Output the [x, y] coordinate of the center of the cell containing the given text.  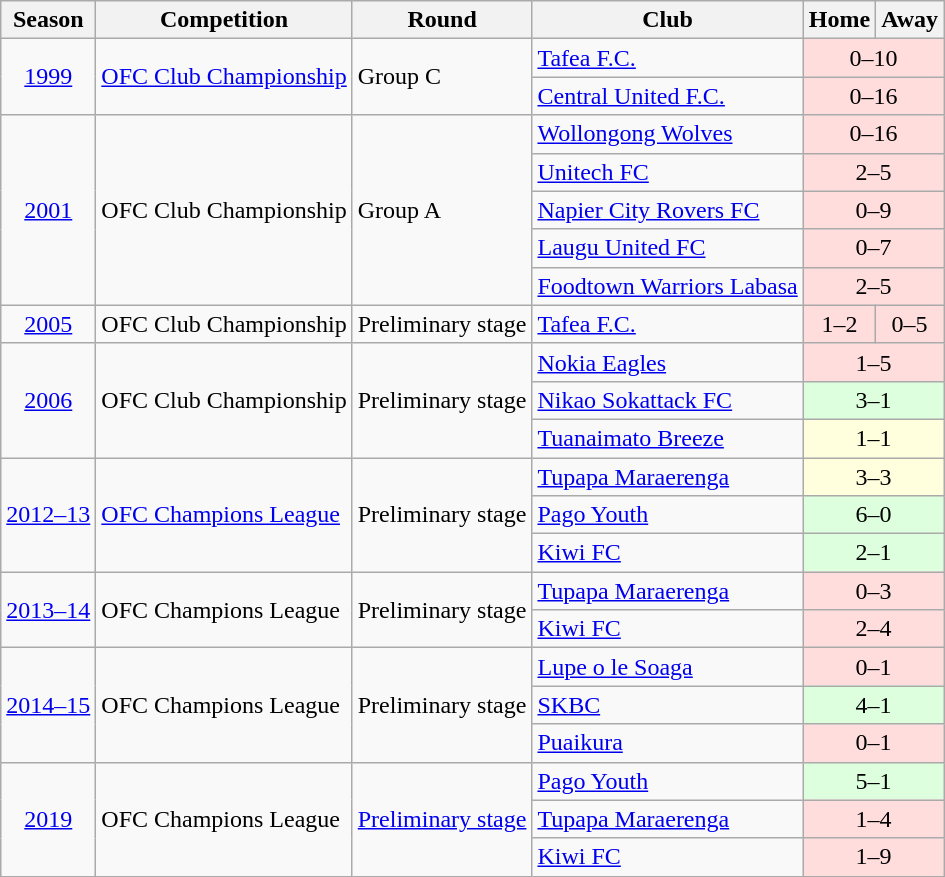
Home [839, 20]
Wollongong Wolves [668, 134]
1–4 [873, 819]
Club [668, 20]
0–7 [873, 248]
Foodtown Warriors Labasa [668, 286]
4–1 [873, 705]
1999 [48, 77]
1–5 [873, 362]
Round [442, 20]
Group C [442, 77]
Away [910, 20]
0–5 [910, 324]
0–10 [873, 58]
Napier City Rovers FC [668, 210]
2013–14 [48, 610]
Competition [224, 20]
Central United F.C. [668, 96]
2014–15 [48, 705]
2–1 [873, 553]
Lupe o le Soaga [668, 667]
Season [48, 20]
Tuanaimato Breeze [668, 438]
2005 [48, 324]
2001 [48, 210]
0–9 [873, 210]
6–0 [873, 515]
1–9 [873, 857]
Puaikura [668, 743]
3–1 [873, 400]
Nokia Eagles [668, 362]
SKBC [668, 705]
Unitech FC [668, 172]
2019 [48, 819]
2–4 [873, 629]
Group A [442, 210]
2006 [48, 400]
2012–13 [48, 515]
5–1 [873, 781]
3–3 [873, 477]
Laugu United FC [668, 248]
0–3 [873, 591]
Nikao Sokattack FC [668, 400]
1–1 [873, 438]
1–2 [839, 324]
